Output the (x, y) coordinate of the center of the cell containing the given text.  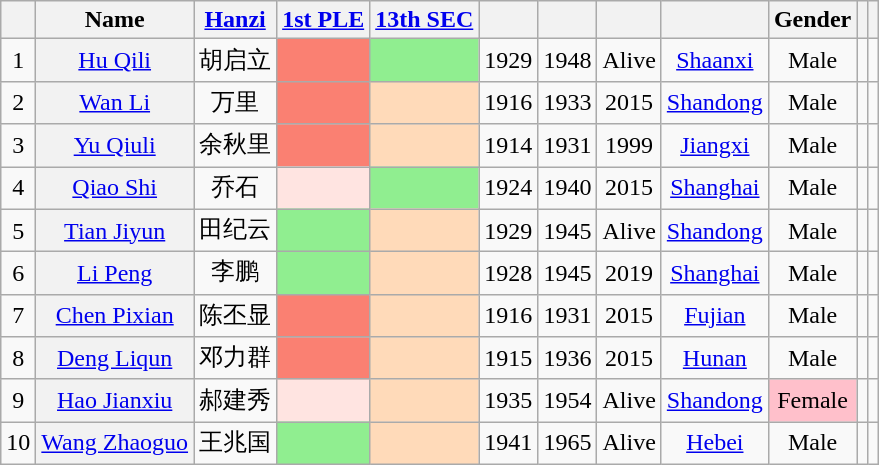
郝建秀 (236, 400)
1941 (508, 444)
陈丕显 (236, 316)
13th SEC (424, 20)
Hanzi (236, 20)
Gender (812, 20)
Yu Qiuli (115, 146)
Jiangxi (714, 146)
4 (18, 188)
Hu Qili (115, 60)
1914 (508, 146)
1940 (568, 188)
9 (18, 400)
1935 (508, 400)
8 (18, 358)
1st PLE (324, 20)
1928 (508, 274)
1954 (568, 400)
1915 (508, 358)
Wan Li (115, 102)
邓力群 (236, 358)
1924 (508, 188)
Hunan (714, 358)
2 (18, 102)
1 (18, 60)
万里 (236, 102)
Fujian (714, 316)
1999 (629, 146)
1948 (568, 60)
10 (18, 444)
Tian Jiyun (115, 230)
1936 (568, 358)
Li Peng (115, 274)
3 (18, 146)
2019 (629, 274)
Name (115, 20)
Hao Jianxiu (115, 400)
Female (812, 400)
Shaanxi (714, 60)
Wang Zhaoguo (115, 444)
胡启立 (236, 60)
Deng Liqun (115, 358)
Qiao Shi (115, 188)
6 (18, 274)
Chen Pixian (115, 316)
余秋里 (236, 146)
Hebei (714, 444)
乔石 (236, 188)
田纪云 (236, 230)
1965 (568, 444)
5 (18, 230)
李鹏 (236, 274)
7 (18, 316)
王兆国 (236, 444)
1933 (568, 102)
